Output the [x, y] coordinate of the center of the cell containing the given text.  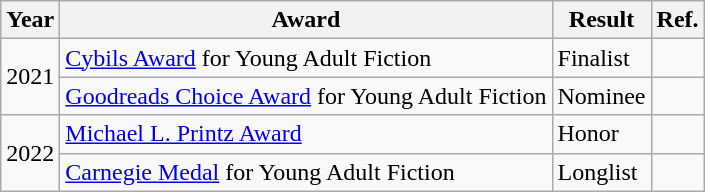
Result [602, 20]
Cybils Award for Young Adult Fiction [306, 58]
2022 [30, 153]
Ref. [678, 20]
Michael L. Printz Award [306, 134]
Goodreads Choice Award for Young Adult Fiction [306, 96]
Carnegie Medal for Young Adult Fiction [306, 172]
Award [306, 20]
Longlist [602, 172]
Year [30, 20]
Finalist [602, 58]
Nominee [602, 96]
2021 [30, 77]
Honor [602, 134]
